Return the (x, y) coordinate for the center point of the cell that contains the specified text.  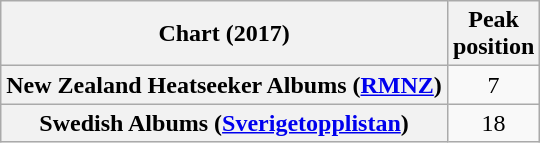
7 (493, 85)
Chart (2017) (224, 34)
New Zealand Heatseeker Albums (RMNZ) (224, 85)
Peak position (493, 34)
18 (493, 123)
Swedish Albums (Sverigetopplistan) (224, 123)
